Detect which cell encompasses the target text, then output its (X, Y) center coordinate. 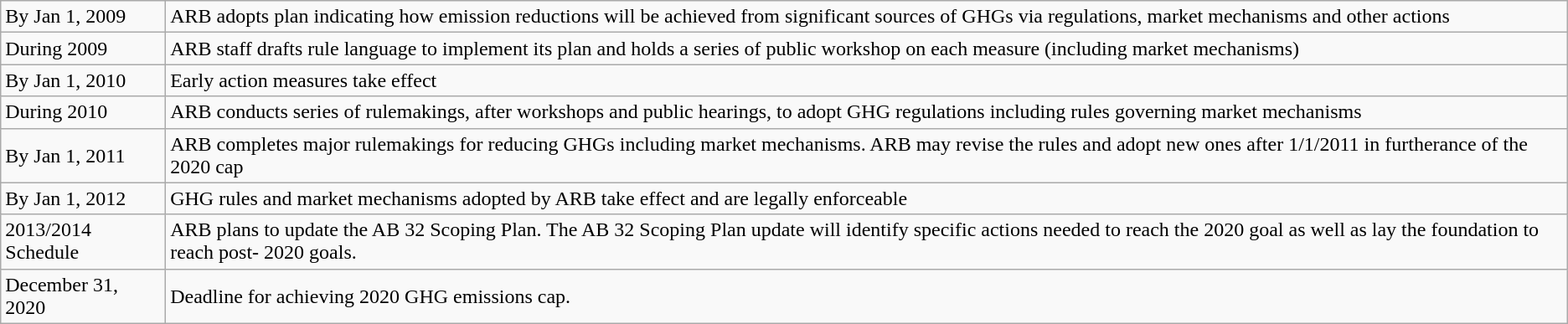
During 2009 (84, 49)
December 31, 2020 (84, 296)
GHG rules and market mechanisms adopted by ARB take effect and are legally enforceable (867, 198)
By Jan 1, 2010 (84, 80)
2013/2014 Schedule (84, 241)
By Jan 1, 2012 (84, 198)
Deadline for achieving 2020 GHG emissions cap. (867, 296)
Early action measures take effect (867, 80)
By Jan 1, 2009 (84, 17)
By Jan 1, 2011 (84, 156)
ARB staff drafts rule language to implement its plan and holds a series of public workshop on each measure (including market mechanisms) (867, 49)
ARB conducts series of rulemakings, after workshops and public hearings, to adopt GHG regulations including rules governing market mechanisms (867, 112)
During 2010 (84, 112)
